Identify which cell holds the provided text, then report its [X, Y] central coordinate. 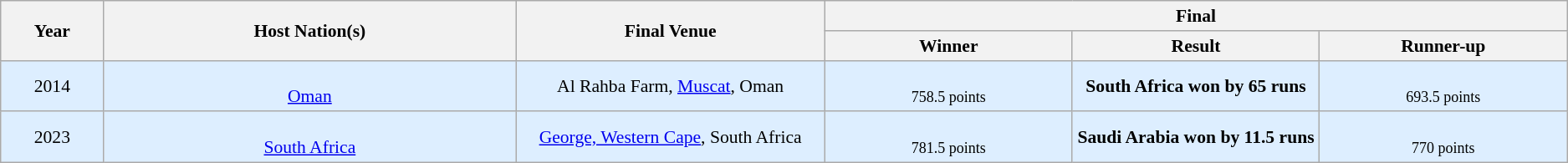
781.5 points [948, 137]
George, Western Cape, South Africa [671, 137]
Result [1196, 46]
693.5 points [1443, 85]
South Africa [309, 137]
Winner [948, 46]
Al Rahba Farm, Muscat, Oman [671, 85]
Saudi Arabia won by 11.5 runs [1196, 137]
Final [1196, 16]
Year [52, 30]
Host Nation(s) [309, 30]
758.5 points [948, 85]
770 points [1443, 137]
Final Venue [671, 30]
Runner-up [1443, 46]
2023 [52, 137]
South Africa won by 65 runs [1196, 85]
Oman [309, 85]
2014 [52, 85]
